Return the [x, y] coordinate for the center point of the cell that contains the specified text.  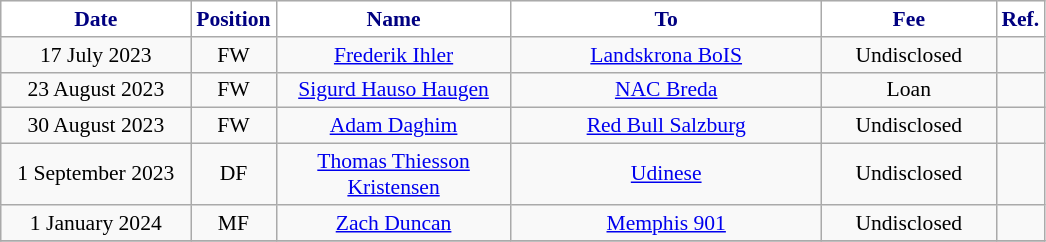
1 September 2023 [96, 174]
17 July 2023 [96, 55]
MF [234, 223]
30 August 2023 [96, 126]
DF [234, 174]
Red Bull Salzburg [666, 126]
NAC Breda [666, 90]
Name [394, 19]
23 August 2023 [96, 90]
Fee [908, 19]
Zach Duncan [394, 223]
Adam Daghim [394, 126]
Memphis 901 [666, 223]
Udinese [666, 174]
Thomas Thiesson Kristensen [394, 174]
Loan [908, 90]
Date [96, 19]
Ref. [1020, 19]
To [666, 19]
Landskrona BoIS [666, 55]
Sigurd Hauso Haugen [394, 90]
1 January 2024 [96, 223]
Position [234, 19]
Frederik Ihler [394, 55]
